Find where the given text appears and provide that cell's center as (x, y) coordinate. 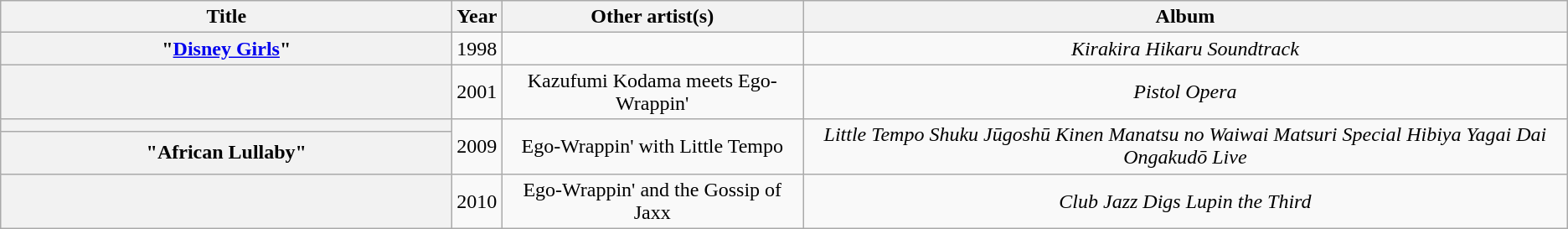
2001 (477, 92)
Kazufumi Kodama meets Ego-Wrappin' (652, 92)
Club Jazz Digs Lupin the Third (1186, 201)
1998 (477, 49)
Little Tempo Shuku Jūgoshū Kinen Manatsu no Waiwai Matsuri Special Hibiya Yagai Dai Ongakudō Live (1186, 146)
"Disney Girls" (226, 49)
Ego-Wrappin' and the Gossip of Jaxx (652, 201)
"African Lullaby" (226, 153)
Ego-Wrappin' with Little Tempo (652, 146)
Title (226, 17)
Album (1186, 17)
Kirakira Hikaru Soundtrack (1186, 49)
2010 (477, 201)
2009 (477, 146)
Year (477, 17)
Pistol Opera (1186, 92)
Other artist(s) (652, 17)
